Identify which cell holds the provided text, then report its [x, y] central coordinate. 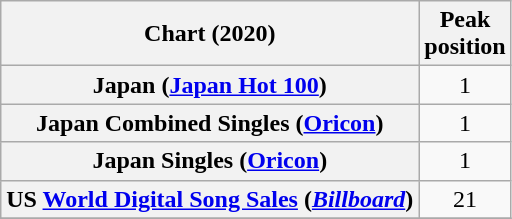
21 [465, 199]
Japan Combined Singles (Oricon) [210, 123]
Peakposition [465, 34]
Japan Singles (Oricon) [210, 161]
US World Digital Song Sales (Billboard) [210, 199]
Japan (Japan Hot 100) [210, 85]
Chart (2020) [210, 34]
